Detect which cell encompasses the target text, then output its [X, Y] center coordinate. 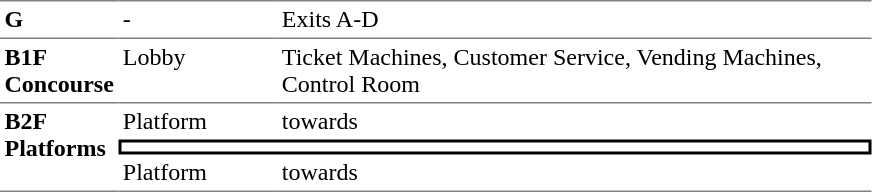
- [198, 19]
Ticket Machines, Customer Service, Vending Machines, Control Room [574, 71]
Lobby [198, 71]
B2FPlatforms [59, 148]
G [59, 19]
B1FConcourse [59, 71]
Exits A-D [574, 19]
